From the cell containing the given text, extract its center point as (x, y) coordinate. 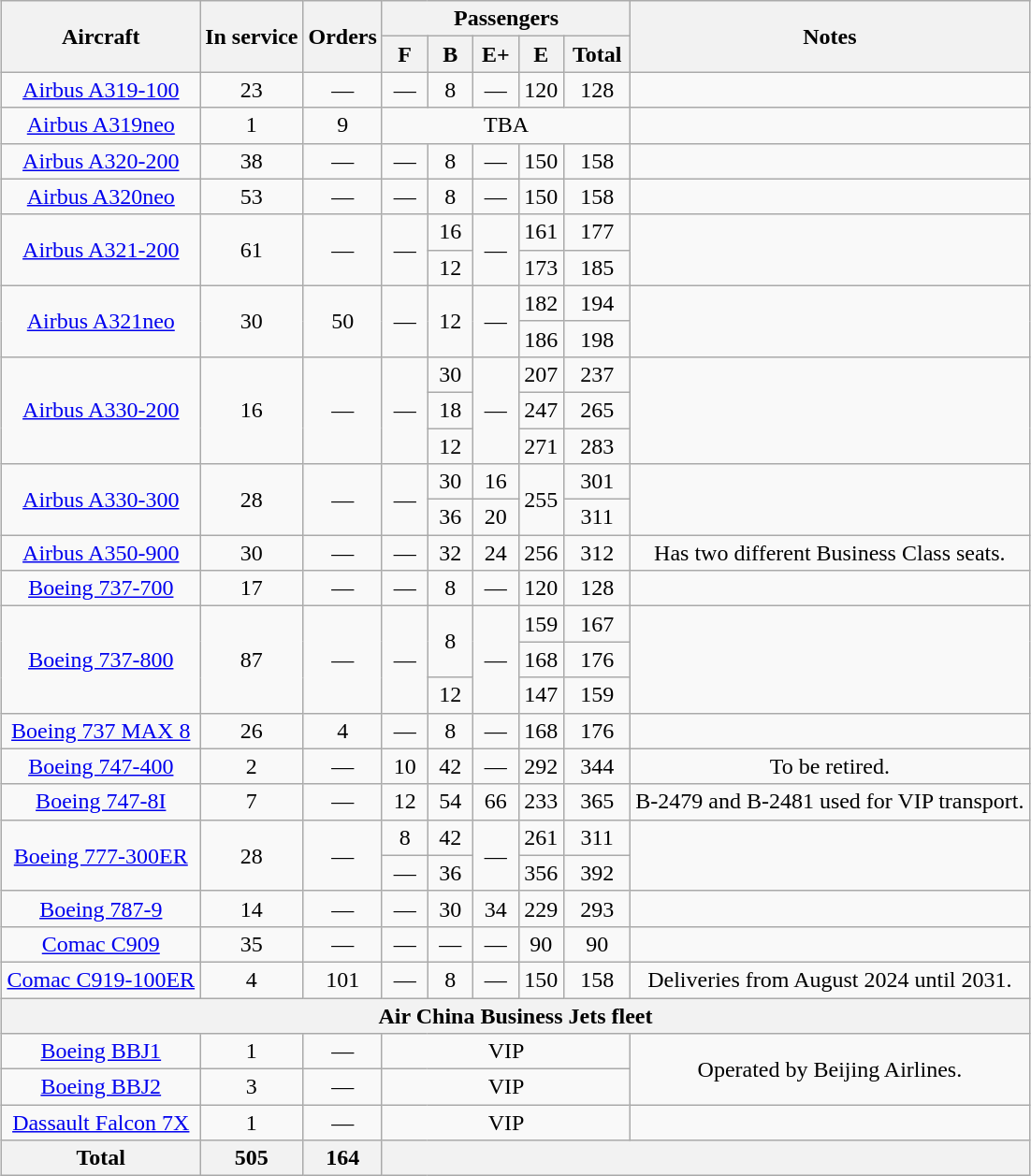
265 (597, 410)
186 (541, 339)
Boeing 737-800 (101, 660)
2 (252, 766)
Comac C919-100ER (101, 980)
365 (597, 802)
Has two different Business Class seats. (830, 553)
18 (451, 410)
Aircraft (101, 36)
101 (342, 980)
312 (597, 553)
207 (541, 374)
256 (541, 553)
23 (252, 90)
237 (597, 374)
14 (252, 908)
35 (252, 944)
24 (496, 553)
301 (597, 482)
Airbus A320-200 (101, 161)
To be retired. (830, 766)
E+ (496, 54)
247 (541, 410)
233 (541, 802)
34 (496, 908)
Boeing 787-9 (101, 908)
50 (342, 321)
61 (252, 250)
Boeing 737-700 (101, 588)
198 (597, 339)
261 (541, 837)
173 (541, 268)
Boeing 737 MAX 8 (101, 731)
32 (451, 553)
229 (541, 908)
Operated by Beijing Airlines. (830, 1069)
Dassault Falcon 7X (101, 1123)
In service (252, 36)
182 (541, 303)
505 (252, 1158)
Airbus A321neo (101, 321)
Airbus A330-300 (101, 500)
Deliveries from August 2024 until 2031. (830, 980)
20 (496, 517)
292 (541, 766)
26 (252, 731)
Orders (342, 36)
147 (541, 695)
Airbus A350-900 (101, 553)
293 (597, 908)
Boeing 747-8I (101, 802)
10 (404, 766)
Boeing 747-400 (101, 766)
TBA (505, 125)
185 (597, 268)
Boeing 777-300ER (101, 855)
194 (597, 303)
Airbus A319-100 (101, 90)
356 (541, 873)
Air China Business Jets fleet (515, 1015)
17 (252, 588)
54 (451, 802)
177 (597, 232)
344 (597, 766)
Airbus A330-200 (101, 410)
9 (342, 125)
164 (342, 1158)
Boeing BBJ2 (101, 1087)
167 (597, 624)
E (541, 54)
7 (252, 802)
53 (252, 196)
Airbus A320neo (101, 196)
Comac C909 (101, 944)
Notes (830, 36)
Passengers (505, 19)
F (404, 54)
B-2479 and B-2481 used for VIP transport. (830, 802)
Airbus A321-200 (101, 250)
66 (496, 802)
Airbus A319neo (101, 125)
38 (252, 161)
392 (597, 873)
B (451, 54)
283 (597, 446)
161 (541, 232)
255 (541, 500)
271 (541, 446)
Boeing BBJ1 (101, 1052)
3 (252, 1087)
87 (252, 660)
